Determine the (x, y) coordinate at the center of the cell enclosing the given text.  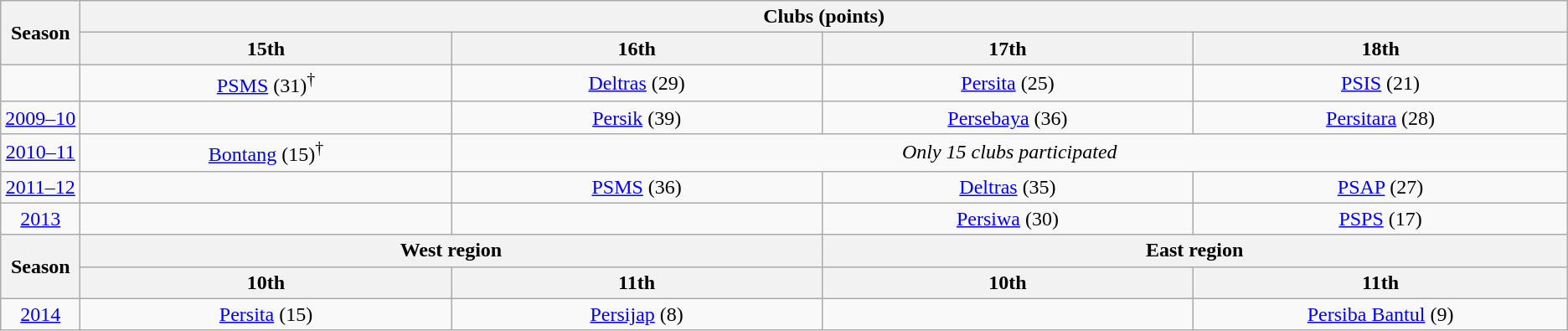
Deltras (35) (1008, 187)
West region (451, 251)
17th (1008, 49)
Clubs (points) (824, 17)
Persik (39) (637, 117)
Persebaya (36) (1008, 117)
2013 (40, 219)
PSAP (27) (1380, 187)
2014 (40, 314)
Persita (25) (1008, 84)
2010–11 (40, 153)
16th (637, 49)
15th (266, 49)
18th (1380, 49)
Persijap (8) (637, 314)
Deltras (29) (637, 84)
2011–12 (40, 187)
Only 15 clubs participated (1009, 153)
2009–10 (40, 117)
East region (1194, 251)
Persiba Bantul (9) (1380, 314)
PSPS (17) (1380, 219)
Persiwa (30) (1008, 219)
PSIS (21) (1380, 84)
PSMS (36) (637, 187)
Bontang (15)† (266, 153)
PSMS (31)† (266, 84)
Persita (15) (266, 314)
Persitara (28) (1380, 117)
